Extract the [x, y] coordinate from the center of the cell holding the provided text.  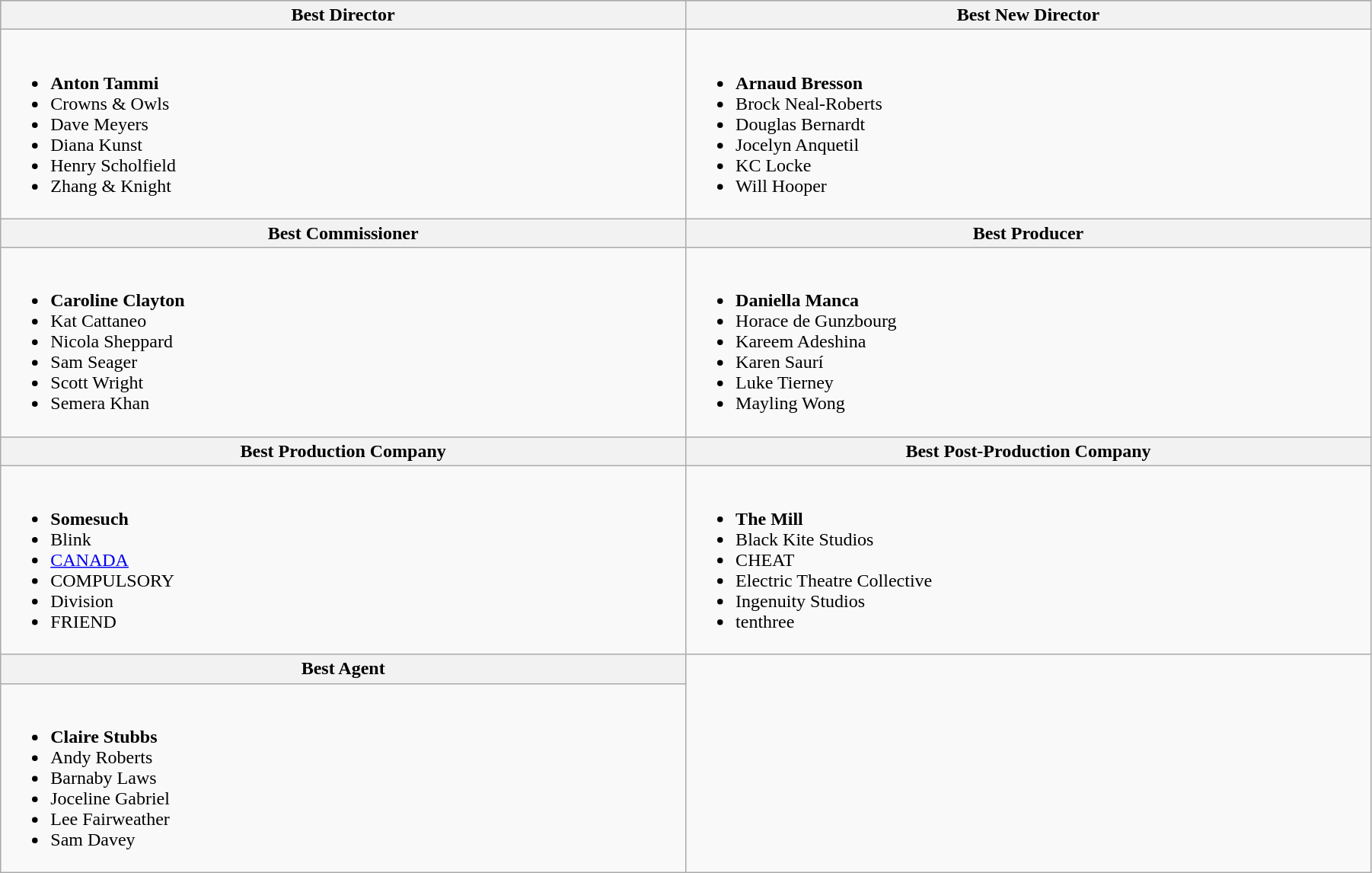
Best Production Company [343, 451]
Caroline ClaytonKat CattaneoNicola SheppardSam SeagerScott WrightSemera Khan [343, 342]
Best Producer [1029, 233]
Anton TammiCrowns & OwlsDave MeyersDiana KunstHenry ScholfieldZhang & Knight [343, 124]
Claire StubbsAndy RobertsBarnaby LawsJoceline GabrielLee FairweatherSam Davey [343, 778]
SomesuchBlinkCANADACOMPULSORYDivisionFRIEND [343, 560]
Best Director [343, 15]
Best Agent [343, 669]
Best Post-Production Company [1029, 451]
Best New Director [1029, 15]
Best Commissioner [343, 233]
The MillBlack Kite StudiosCHEATElectric Theatre CollectiveIngenuity Studiostenthree [1029, 560]
Arnaud BressonBrock Neal-RobertsDouglas BernardtJocelyn AnquetilKC LockeWill Hooper [1029, 124]
Daniella MancaHorace de GunzbourgKareem AdeshinaKaren SauríLuke TierneyMayling Wong [1029, 342]
